Provide the (X, Y) coordinate of the cell's center where the given text is located.  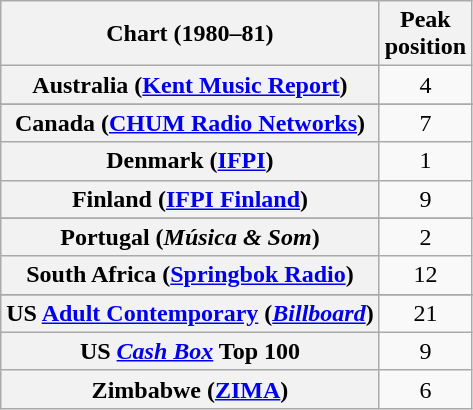
1 (425, 161)
Australia (Kent Music Report) (190, 85)
US Cash Box Top 100 (190, 351)
7 (425, 123)
12 (425, 275)
21 (425, 313)
Chart (1980–81) (190, 34)
Finland (IFPI Finland) (190, 199)
Canada (CHUM Radio Networks) (190, 123)
Zimbabwe (ZIMA) (190, 389)
Portugal (Música & Som) (190, 237)
US Adult Contemporary (Billboard) (190, 313)
4 (425, 85)
Peakposition (425, 34)
Denmark (IFPI) (190, 161)
6 (425, 389)
2 (425, 237)
South Africa (Springbok Radio) (190, 275)
